Return (X, Y) of the center of cell containing provided text 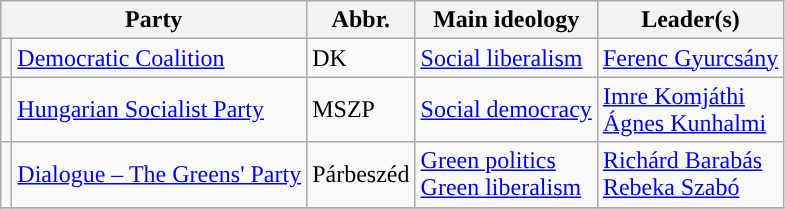
Leader(s) (690, 20)
Social liberalism (506, 58)
Abbr. (361, 20)
Party (154, 20)
Párbeszéd (361, 174)
Democratic Coalition (160, 58)
MSZP (361, 110)
Ferenc Gyurcsány (690, 58)
Green politicsGreen liberalism (506, 174)
Hungarian Socialist Party (160, 110)
Richárd BarabásRebeka Szabó (690, 174)
Imre KomjáthiÁgnes Kunhalmi (690, 110)
DK (361, 58)
Social democracy (506, 110)
Dialogue – The Greens' Party (160, 174)
Main ideology (506, 20)
